Find where the given text appears and provide that cell's center as [X, Y] coordinate. 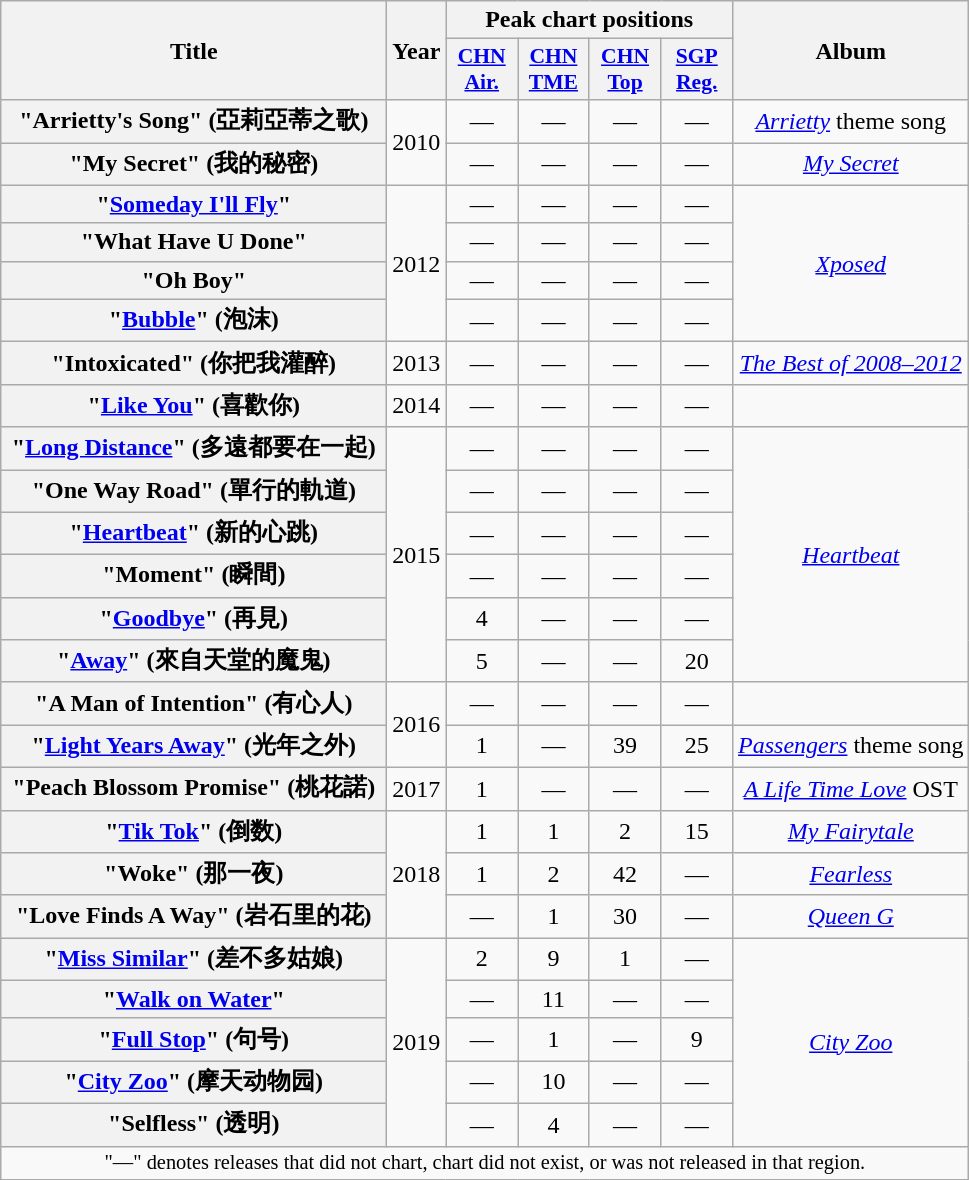
20 [697, 662]
2014 [416, 406]
"Goodbye" (再見) [194, 618]
15 [697, 832]
10 [554, 1082]
"Tik Tok" (倒数) [194, 832]
Peak chart positions [590, 20]
Year [416, 50]
Fearless [851, 874]
A Life Time Love OST [851, 788]
42 [625, 874]
"Oh Boy" [194, 280]
The Best of 2008–2012 [851, 364]
CHN Top [625, 70]
"Moment" (瞬間) [194, 576]
30 [625, 916]
My Secret [851, 164]
"Someday I'll Fly" [194, 204]
My Fairytale [851, 832]
"—" denotes releases that did not chart, chart did not exist, or was not released in that region. [485, 1163]
"City Zoo" (摩天动物园) [194, 1082]
"Light Years Away" (光年之外) [194, 746]
"Peach Blossom Promise" (桃花諾) [194, 788]
Title [194, 50]
Passengers theme song [851, 746]
2017 [416, 788]
City Zoo [851, 1042]
"What Have U Done" [194, 242]
Xposed [851, 264]
SGP Reg. [697, 70]
CHN Air. [482, 70]
"Selfless" (透明) [194, 1124]
"Like You" (喜歡你) [194, 406]
"Full Stop" (句号) [194, 1040]
"Away" (來自天堂的魔鬼) [194, 662]
2013 [416, 364]
2016 [416, 724]
"Woke" (那一夜) [194, 874]
Queen G [851, 916]
2018 [416, 874]
2012 [416, 264]
"A Man of Intention" (有心人) [194, 704]
"My Secret" (我的秘密) [194, 164]
"Arrietty's Song" (亞莉亞蒂之歌) [194, 122]
"One Way Road" (單行的軌道) [194, 492]
"Miss Similar" (差不多姑娘) [194, 960]
"Long Distance" (多遠都要在一起) [194, 448]
11 [554, 999]
"Walk on Water" [194, 999]
2015 [416, 554]
"Heartbeat" (新的心跳) [194, 534]
25 [697, 746]
2019 [416, 1042]
CHN TME [554, 70]
39 [625, 746]
"Love Finds A Way" (岩石里的花) [194, 916]
Album [851, 50]
"Bubble" (泡沫) [194, 320]
5 [482, 662]
Arrietty theme song [851, 122]
Heartbeat [851, 554]
"Intoxicated" (你把我灌醉) [194, 364]
2010 [416, 142]
